Search for the cell housing the specified text and yield its [x, y] center coordinate. 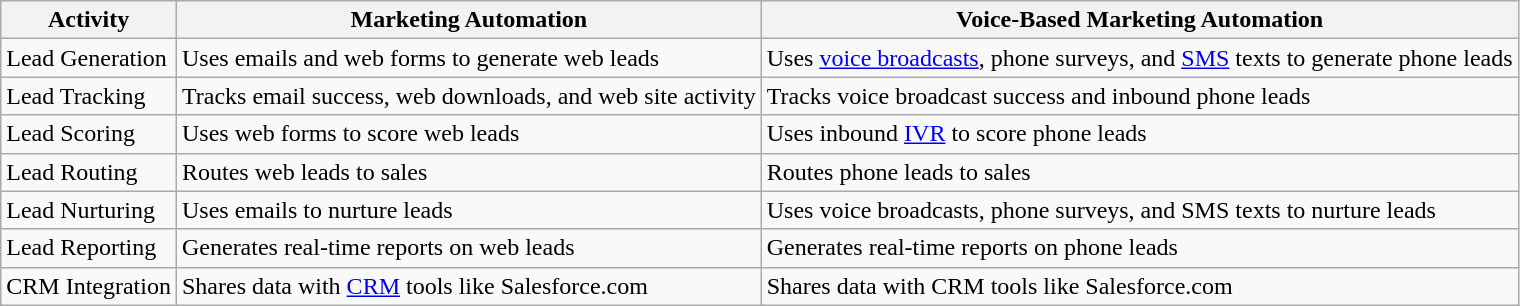
Voice-Based Marketing Automation [1140, 20]
Generates real-time reports on phone leads [1140, 248]
Marketing Automation [468, 20]
Lead Generation [89, 58]
Lead Reporting [89, 248]
Uses emails to nurture leads [468, 210]
Tracks email success, web downloads, and web site activity [468, 96]
Uses emails and web forms to generate web leads [468, 58]
Uses web forms to score web leads [468, 134]
Lead Nurturing [89, 210]
Uses voice broadcasts, phone surveys, and SMS texts to nurture leads [1140, 210]
Routes web leads to sales [468, 172]
Routes phone leads to sales [1140, 172]
Generates real-time reports on web leads [468, 248]
Lead Tracking [89, 96]
Uses voice broadcasts, phone surveys, and SMS texts to generate phone leads [1140, 58]
Activity [89, 20]
Lead Scoring [89, 134]
Uses inbound IVR to score phone leads [1140, 134]
Lead Routing [89, 172]
CRM Integration [89, 286]
Tracks voice broadcast success and inbound phone leads [1140, 96]
